Return the (x, y) coordinate for the center point of the cell that contains the specified text.  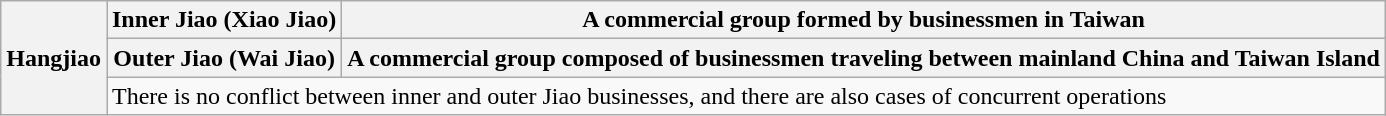
A commercial group formed by businessmen in Taiwan (864, 20)
Outer Jiao (Wai Jiao) (224, 58)
A commercial group composed of businessmen traveling between mainland China and Taiwan Island (864, 58)
Inner Jiao (Xiao Jiao) (224, 20)
There is no conflict between inner and outer Jiao businesses, and there are also cases of concurrent operations (746, 96)
Hangjiao (54, 58)
